Determine the [X, Y] coordinate at the center of the cell enclosing the given text.  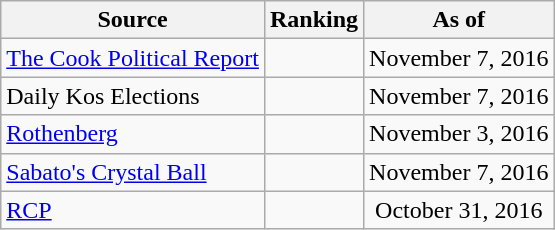
RCP [133, 210]
Rothenberg [133, 134]
Ranking [314, 20]
Source [133, 20]
As of [459, 20]
October 31, 2016 [459, 210]
November 3, 2016 [459, 134]
Sabato's Crystal Ball [133, 172]
Daily Kos Elections [133, 96]
The Cook Political Report [133, 58]
